Pinpoint the cell where the given text exists, returning its [X, Y] midpoint coordinate. 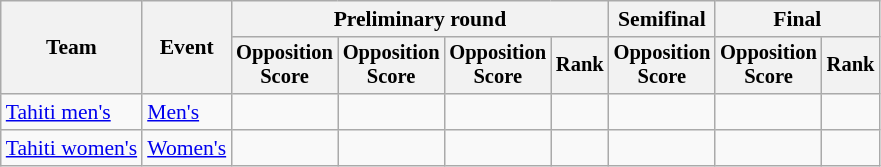
Preliminary round [420, 19]
Men's [186, 112]
Final [797, 19]
Team [72, 48]
Event [186, 48]
Women's [186, 148]
Tahiti women's [72, 148]
Tahiti men's [72, 112]
Semifinal [662, 19]
